From the cell containing the given text, extract its center point as [X, Y] coordinate. 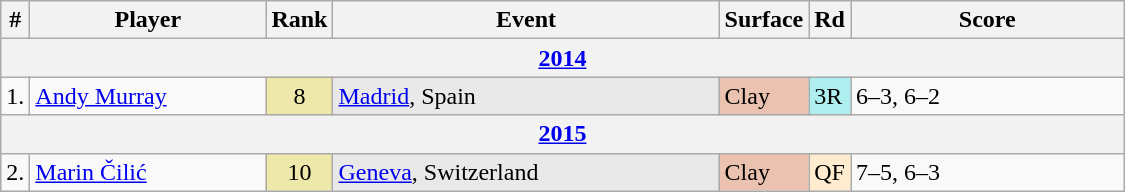
Surface [764, 20]
Player [148, 20]
Marin Čilić [148, 172]
QF [830, 172]
Rd [830, 20]
2015 [562, 134]
Madrid, Spain [526, 96]
1. [16, 96]
Event [526, 20]
Andy Murray [148, 96]
Rank [300, 20]
7–5, 6–3 [987, 172]
# [16, 20]
6–3, 6–2 [987, 96]
2. [16, 172]
2014 [562, 58]
10 [300, 172]
8 [300, 96]
Geneva, Switzerland [526, 172]
3R [830, 96]
Score [987, 20]
